Locate the cell with the specified text and output its [X, Y] center coordinate. 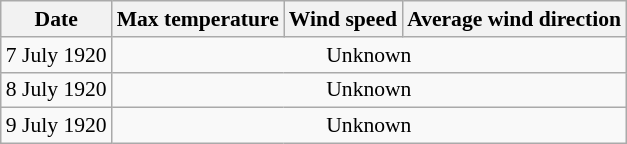
9 July 1920 [56, 126]
Date [56, 19]
7 July 1920 [56, 55]
Max temperature [198, 19]
Wind speed [343, 19]
8 July 1920 [56, 90]
Average wind direction [514, 19]
